Pinpoint the cell where the given text exists, returning its [X, Y] midpoint coordinate. 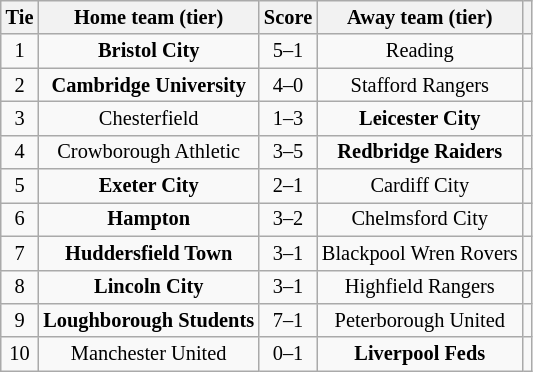
Lincoln City [148, 287]
Liverpool Feds [420, 354]
1–3 [288, 118]
6 [20, 219]
Loughborough Students [148, 320]
2–1 [288, 186]
Cardiff City [420, 186]
Score [288, 17]
Bristol City [148, 51]
Away team (tier) [420, 17]
Cambridge University [148, 85]
3–2 [288, 219]
10 [20, 354]
Home team (tier) [148, 17]
1 [20, 51]
Tie [20, 17]
Manchester United [148, 354]
Exeter City [148, 186]
Stafford Rangers [420, 85]
Reading [420, 51]
9 [20, 320]
3 [20, 118]
Highfield Rangers [420, 287]
Chesterfield [148, 118]
Hampton [148, 219]
5 [20, 186]
4–0 [288, 85]
3–5 [288, 152]
7 [20, 253]
Chelmsford City [420, 219]
5–1 [288, 51]
Peterborough United [420, 320]
Leicester City [420, 118]
7–1 [288, 320]
8 [20, 287]
Blackpool Wren Rovers [420, 253]
Crowborough Athletic [148, 152]
2 [20, 85]
0–1 [288, 354]
4 [20, 152]
Redbridge Raiders [420, 152]
Huddersfield Town [148, 253]
